Return (X, Y) of the center of cell containing provided text 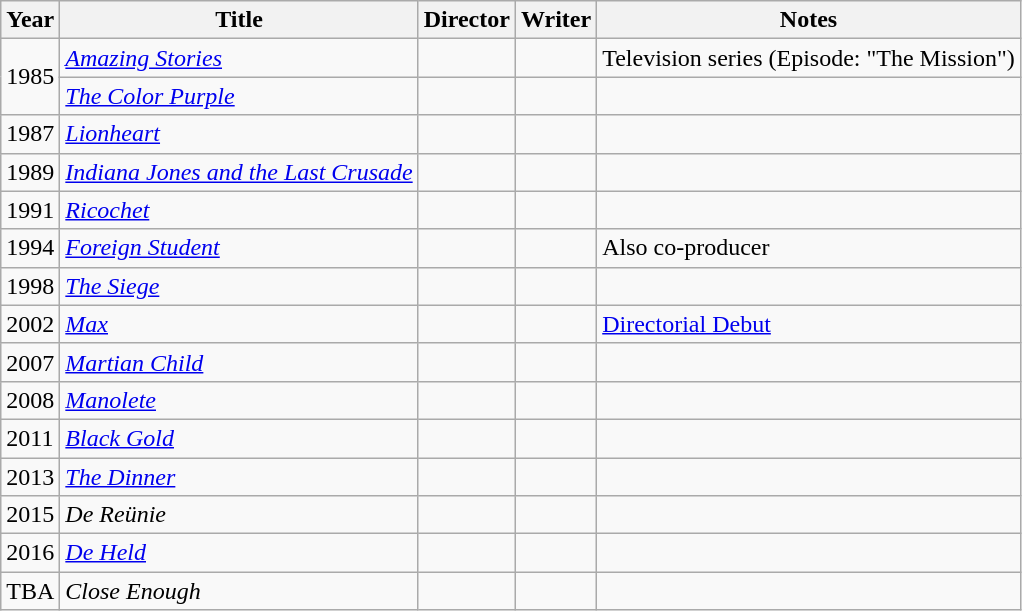
2011 (30, 438)
The Dinner (239, 477)
De Held (239, 553)
1989 (30, 172)
Year (30, 20)
Writer (556, 20)
Title (239, 20)
The Siege (239, 286)
2015 (30, 515)
Amazing Stories (239, 58)
1987 (30, 134)
Lionheart (239, 134)
Max (239, 324)
Black Gold (239, 438)
Indiana Jones and the Last Crusade (239, 172)
Close Enough (239, 591)
1991 (30, 210)
Martian Child (239, 362)
1998 (30, 286)
TBA (30, 591)
2002 (30, 324)
De Reünie (239, 515)
1994 (30, 248)
2016 (30, 553)
Director (466, 20)
Also co-producer (809, 248)
Manolete (239, 400)
The Color Purple (239, 96)
Ricochet (239, 210)
1985 (30, 77)
2013 (30, 477)
Notes (809, 20)
2007 (30, 362)
2008 (30, 400)
Foreign Student (239, 248)
Directorial Debut (809, 324)
Television series (Episode: "The Mission") (809, 58)
